Detect which cell encompasses the target text, then output its [X, Y] center coordinate. 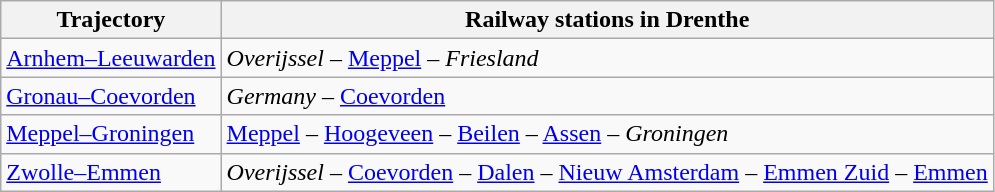
Germany – Coevorden [607, 96]
Railway stations in Drenthe [607, 20]
Overijssel – Coevorden – Dalen – Nieuw Amsterdam – Emmen Zuid – Emmen [607, 172]
Zwolle–Emmen [111, 172]
Arnhem–Leeuwarden [111, 58]
Trajectory [111, 20]
Meppel – Hoogeveen – Beilen – Assen – Groningen [607, 134]
Gronau–Coevorden [111, 96]
Meppel–Groningen [111, 134]
Overijssel – Meppel – Friesland [607, 58]
